Determine the (X, Y) coordinate at the center of the cell enclosing the given text.  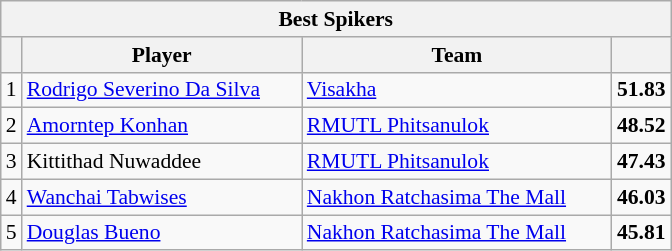
1 (12, 90)
2 (12, 126)
48.52 (642, 126)
Player (162, 55)
47.43 (642, 162)
5 (12, 233)
Team (457, 55)
46.03 (642, 197)
4 (12, 197)
45.81 (642, 233)
Amorntep Konhan (162, 126)
Rodrigo Severino Da Silva (162, 90)
Kittithad Nuwaddee (162, 162)
Best Spikers (336, 19)
51.83 (642, 90)
Visakha (457, 90)
Wanchai Tabwises (162, 197)
Douglas Bueno (162, 233)
3 (12, 162)
